Extract the (x, y) coordinate from the center of the cell holding the provided text.  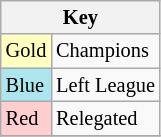
Gold (26, 51)
Left League (106, 85)
Blue (26, 85)
Red (26, 118)
Relegated (106, 118)
Champions (106, 51)
Key (80, 17)
